From the cell containing the given text, extract its center point as (x, y) coordinate. 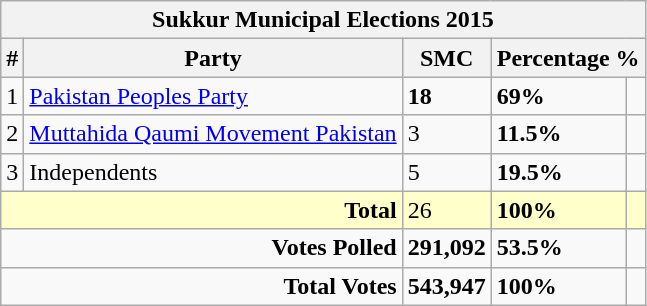
1 (12, 96)
Sukkur Municipal Elections 2015 (323, 20)
Percentage % (568, 58)
Pakistan Peoples Party (213, 96)
# (12, 58)
Total Votes (202, 286)
Votes Polled (202, 248)
Total (202, 210)
Muttahida Qaumi Movement Pakistan (213, 134)
2 (12, 134)
11.5% (558, 134)
18 (446, 96)
Party (213, 58)
19.5% (558, 172)
26 (446, 210)
5 (446, 172)
Independents (213, 172)
543,947 (446, 286)
53.5% (558, 248)
SMC (446, 58)
69% (558, 96)
291,092 (446, 248)
